From the cell containing the given text, extract its center point as [X, Y] coordinate. 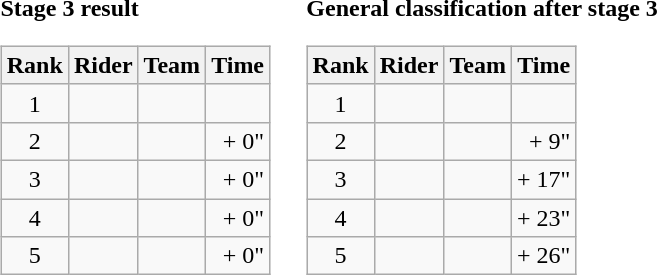
+ 9" [543, 141]
+ 26" [543, 256]
+ 23" [543, 217]
+ 17" [543, 179]
